For the text-containing cell, return its midpoint in [X, Y] coordinate format. 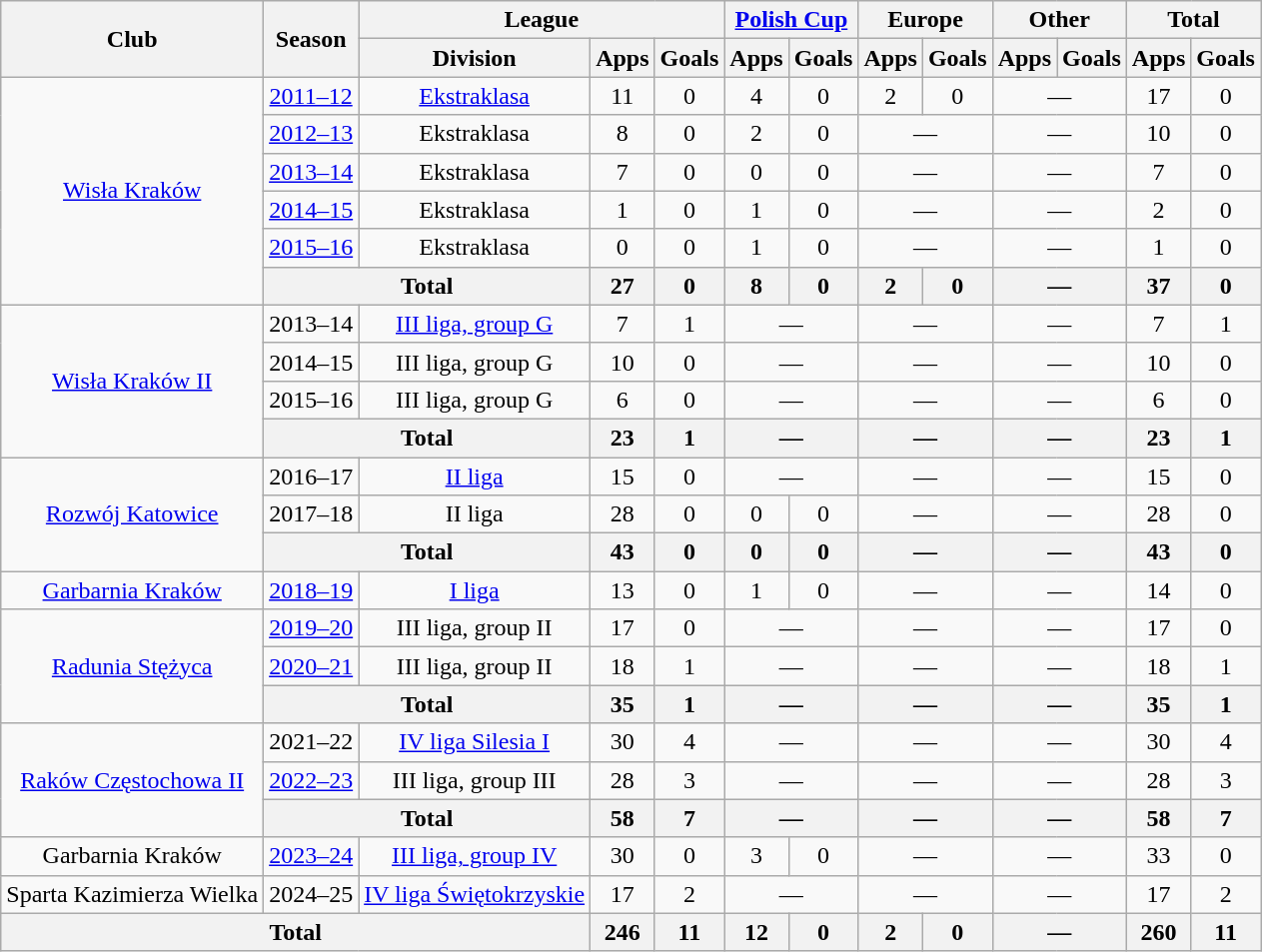
2022–23 [312, 780]
III liga, group IV [475, 856]
2024–25 [312, 894]
I liga [475, 590]
2021–22 [312, 742]
Sparta Kazimierza Wielka [132, 894]
Division [475, 58]
IV liga Świętokrzyskie [475, 894]
13 [623, 590]
2012–13 [312, 134]
Wisła Kraków II [132, 381]
Polish Cup [791, 20]
Other [1059, 20]
2019–20 [312, 628]
2023–24 [312, 856]
246 [623, 932]
Raków Częstochowa II [132, 780]
IV liga Silesia I [475, 742]
2018–19 [312, 590]
League [542, 20]
Season [312, 39]
Club [132, 39]
Europe [925, 20]
33 [1158, 856]
2017–18 [312, 514]
260 [1158, 932]
III liga, group III [475, 780]
27 [623, 286]
37 [1158, 286]
2016–17 [312, 476]
12 [756, 932]
Radunia Stężyca [132, 666]
Rozwój Katowice [132, 514]
14 [1158, 590]
2020–21 [312, 666]
Wisła Kraków [132, 191]
2011–12 [312, 96]
